Return (X, Y) of the center of cell containing provided text 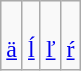
ŕ (70, 36)
ĺ (31, 36)
ľ (50, 36)
ä (12, 36)
